Extract the (x, y) coordinate from the center of the cell holding the provided text.  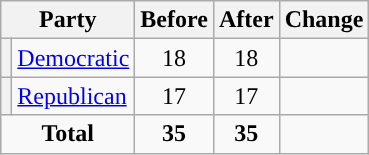
After (246, 20)
Republican (74, 96)
Total (68, 134)
Before (174, 20)
Change (324, 20)
Democratic (74, 58)
Party (68, 20)
